For the text-containing cell, return its midpoint in [x, y] coordinate format. 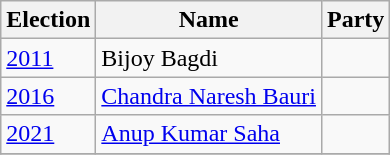
Election [48, 20]
2021 [48, 134]
Chandra Naresh Bauri [209, 96]
Anup Kumar Saha [209, 134]
Bijoy Bagdi [209, 58]
2011 [48, 58]
Party [355, 20]
2016 [48, 96]
Name [209, 20]
